Provide the (x, y) coordinate of the cell's center where the given text is located.  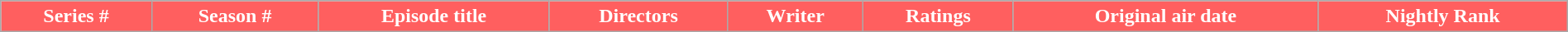
Directors (638, 16)
Original air date (1166, 16)
Season # (235, 16)
Series # (76, 16)
Nightly Rank (1442, 16)
Ratings (938, 16)
Writer (796, 16)
Episode title (434, 16)
